Scan for the cell matching the given text and deliver its [x, y] coordinate at center. 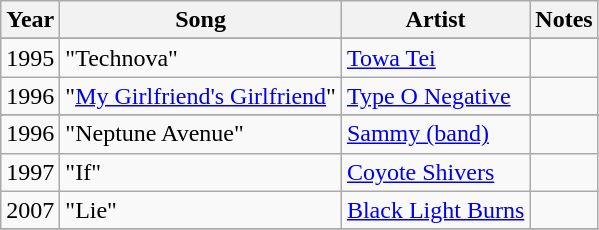
Notes [564, 20]
Year [30, 20]
1995 [30, 58]
Coyote Shivers [435, 172]
1997 [30, 172]
Song [201, 20]
"Lie" [201, 210]
Towa Tei [435, 58]
"Neptune Avenue" [201, 134]
"Technova" [201, 58]
2007 [30, 210]
Black Light Burns [435, 210]
Artist [435, 20]
"If" [201, 172]
Sammy (band) [435, 134]
"My Girlfriend's Girlfriend" [201, 96]
Type O Negative [435, 96]
